Find where the given text appears and provide that cell's center as (x, y) coordinate. 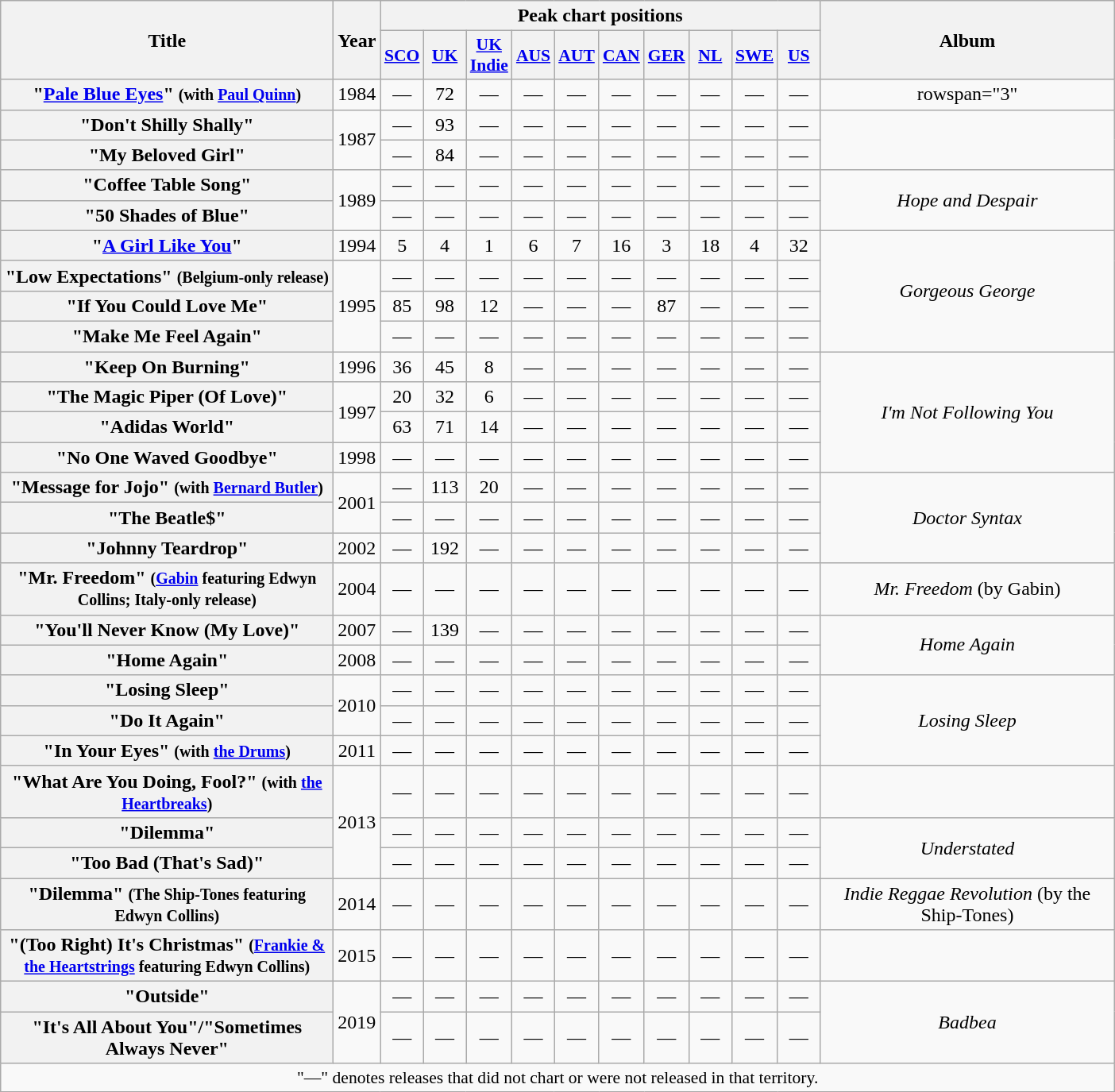
"Losing Sleep" (167, 690)
"Adidas World" (167, 427)
1996 (357, 366)
63 (402, 427)
"Johnny Teardrop" (167, 548)
"The Magic Piper (Of Love)" (167, 397)
CAN (621, 56)
"In Your Eyes" (with the Drums) (167, 751)
"Mr. Freedom" (Gabin featuring Edwyn Collins; Italy-only release) (167, 589)
2004 (357, 589)
2019 (357, 1023)
SCO (402, 56)
Home Again (967, 645)
113 (445, 488)
Mr. Freedom (by Gabin) (967, 589)
1 (489, 245)
AUS (534, 56)
UK Indie (489, 56)
"A Girl Like You" (167, 245)
"50 Shades of Blue" (167, 215)
2013 (357, 821)
2011 (357, 751)
93 (445, 125)
2002 (357, 548)
"Message for Jojo" (with Bernard Butler) (167, 488)
1998 (357, 457)
1987 (357, 140)
I'm Not Following You (967, 411)
"—" denotes releases that did not chart or were not released in that territory. (557, 1078)
Doctor Syntax (967, 518)
"Do It Again" (167, 720)
"The Beatle$" (167, 518)
45 (445, 366)
2015 (357, 956)
139 (445, 630)
36 (402, 366)
8 (489, 366)
Badbea (967, 1023)
1984 (357, 95)
"(Too Right) It's Christmas" (Frankie & the Heartstrings featuring Edwyn Collins) (167, 956)
85 (402, 306)
rowspan="3" (967, 95)
87 (667, 306)
"It's All About You"/"Sometimes Always Never" (167, 1037)
Album (967, 40)
12 (489, 306)
NL (710, 56)
2001 (357, 503)
71 (445, 427)
Losing Sleep (967, 720)
Title (167, 40)
"Don't Shilly Shally" (167, 125)
"What Are You Doing, Fool?" (with the Heartbreaks) (167, 791)
72 (445, 95)
3 (667, 245)
1994 (357, 245)
US (799, 56)
Indie Reggae Revolution (by the Ship-Tones) (967, 904)
2007 (357, 630)
"Too Bad (That's Sad)" (167, 862)
"Keep On Burning" (167, 366)
Year (357, 40)
GER (667, 56)
18 (710, 245)
UK (445, 56)
14 (489, 427)
SWE (754, 56)
"Home Again" (167, 660)
"Low Expectations" (Belgium-only release) (167, 276)
"You'll Never Know (My Love)" (167, 630)
7 (577, 245)
84 (445, 155)
"My Beloved Girl" (167, 155)
2014 (357, 904)
"Outside" (167, 997)
"Coffee Table Song" (167, 185)
"If You Could Love Me" (167, 306)
1989 (357, 200)
16 (621, 245)
Understated (967, 847)
Hope and Despair (967, 200)
1997 (357, 412)
"No One Waved Goodbye" (167, 457)
98 (445, 306)
1995 (357, 306)
192 (445, 548)
2010 (357, 705)
Peak chart positions (600, 16)
"Make Me Feel Again" (167, 336)
"Pale Blue Eyes" (with Paul Quinn) (167, 95)
Gorgeous George (967, 291)
AUT (577, 56)
5 (402, 245)
2008 (357, 660)
"Dilemma" (167, 832)
"Dilemma" (The Ship-Tones featuring Edwyn Collins) (167, 904)
